Return the (X, Y) coordinate for the center point of the cell that contains the specified text.  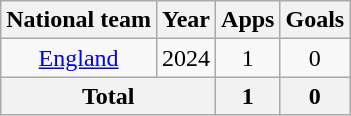
Total (108, 96)
England (79, 58)
2024 (186, 58)
National team (79, 20)
Goals (315, 20)
Year (186, 20)
Apps (248, 20)
